Capture the cell that displays the provided text and extract its [x, y] central coordinate. 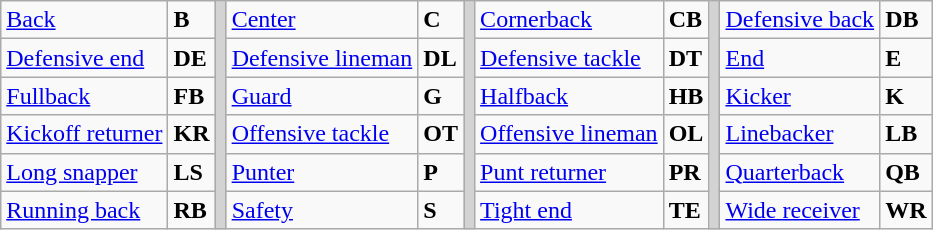
LB [906, 134]
DL [441, 58]
Kicker [800, 96]
LS [192, 172]
RB [192, 210]
DT [686, 58]
Punt returner [570, 172]
CB [686, 20]
E [906, 58]
Fullback [84, 96]
C [441, 20]
K [906, 96]
Defensive tackle [570, 58]
Tight end [570, 210]
Quarterback [800, 172]
Guard [322, 96]
G [441, 96]
Kickoff returner [84, 134]
Punter [322, 172]
QB [906, 172]
Defensive end [84, 58]
End [800, 58]
Offensive tackle [322, 134]
Cornerback [570, 20]
FB [192, 96]
OT [441, 134]
DE [192, 58]
Wide receiver [800, 210]
Defensive back [800, 20]
Back [84, 20]
Linebacker [800, 134]
WR [906, 210]
Long snapper [84, 172]
B [192, 20]
Offensive lineman [570, 134]
Running back [84, 210]
P [441, 172]
HB [686, 96]
Defensive lineman [322, 58]
Halfback [570, 96]
Center [322, 20]
KR [192, 134]
Safety [322, 210]
OL [686, 134]
PR [686, 172]
DB [906, 20]
TE [686, 210]
S [441, 210]
